Return (X, Y) of the center of cell containing provided text 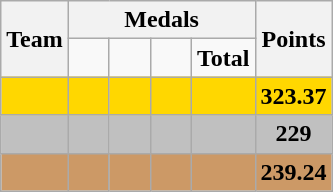
Medals (162, 20)
229 (294, 134)
Total (223, 58)
Team (35, 39)
Points (294, 39)
239.24 (294, 172)
323.37 (294, 96)
